Scan for the cell matching the given text and deliver its [X, Y] coordinate at center. 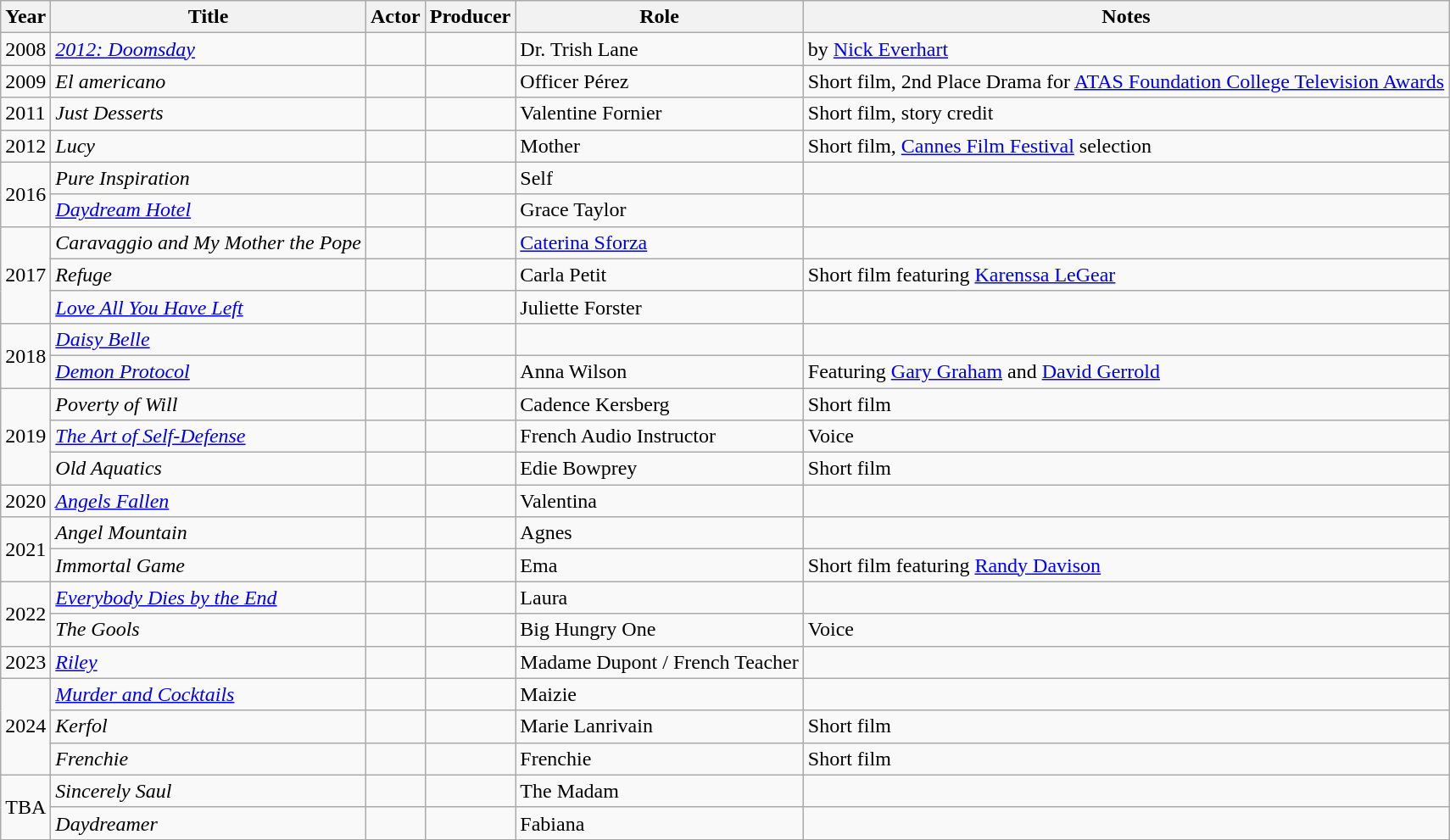
Daydream Hotel [209, 210]
Short film, 2nd Place Drama for ATAS Foundation College Television Awards [1126, 81]
Short film, Cannes Film Festival selection [1126, 146]
Just Desserts [209, 114]
Short film featuring Randy Davison [1126, 565]
Cadence Kersberg [660, 404]
Demon Protocol [209, 371]
2011 [25, 114]
2017 [25, 275]
Big Hungry One [660, 630]
Immortal Game [209, 565]
Mother [660, 146]
Marie Lanrivain [660, 726]
Daisy Belle [209, 339]
2024 [25, 726]
2021 [25, 549]
Title [209, 17]
2018 [25, 355]
TBA [25, 807]
Daydreamer [209, 823]
Valentine Fornier [660, 114]
Murder and Cocktails [209, 694]
Refuge [209, 275]
2020 [25, 501]
Edie Bowprey [660, 469]
Sincerely Saul [209, 791]
Role [660, 17]
2012: Doomsday [209, 49]
2016 [25, 194]
2023 [25, 662]
Pure Inspiration [209, 178]
Angel Mountain [209, 533]
Caravaggio and My Mother the Pope [209, 242]
Love All You Have Left [209, 307]
Featuring Gary Graham and David Gerrold [1126, 371]
Juliette Forster [660, 307]
Maizie [660, 694]
Anna Wilson [660, 371]
Riley [209, 662]
Grace Taylor [660, 210]
Agnes [660, 533]
2019 [25, 437]
El americano [209, 81]
Old Aquatics [209, 469]
Kerfol [209, 726]
Everybody Dies by the End [209, 598]
Angels Fallen [209, 501]
Actor [395, 17]
Lucy [209, 146]
2022 [25, 614]
French Audio Instructor [660, 437]
Valentina [660, 501]
Officer Pérez [660, 81]
2008 [25, 49]
Carla Petit [660, 275]
Fabiana [660, 823]
Short film featuring Karenssa LeGear [1126, 275]
Dr. Trish Lane [660, 49]
Madame Dupont / French Teacher [660, 662]
Self [660, 178]
Year [25, 17]
Caterina Sforza [660, 242]
Poverty of Will [209, 404]
Ema [660, 565]
2009 [25, 81]
Notes [1126, 17]
by Nick Everhart [1126, 49]
Short film, story credit [1126, 114]
The Gools [209, 630]
Producer [470, 17]
2012 [25, 146]
The Art of Self-Defense [209, 437]
The Madam [660, 791]
Laura [660, 598]
